Provide the (x, y) coordinate of the cell's center where the given text is located.  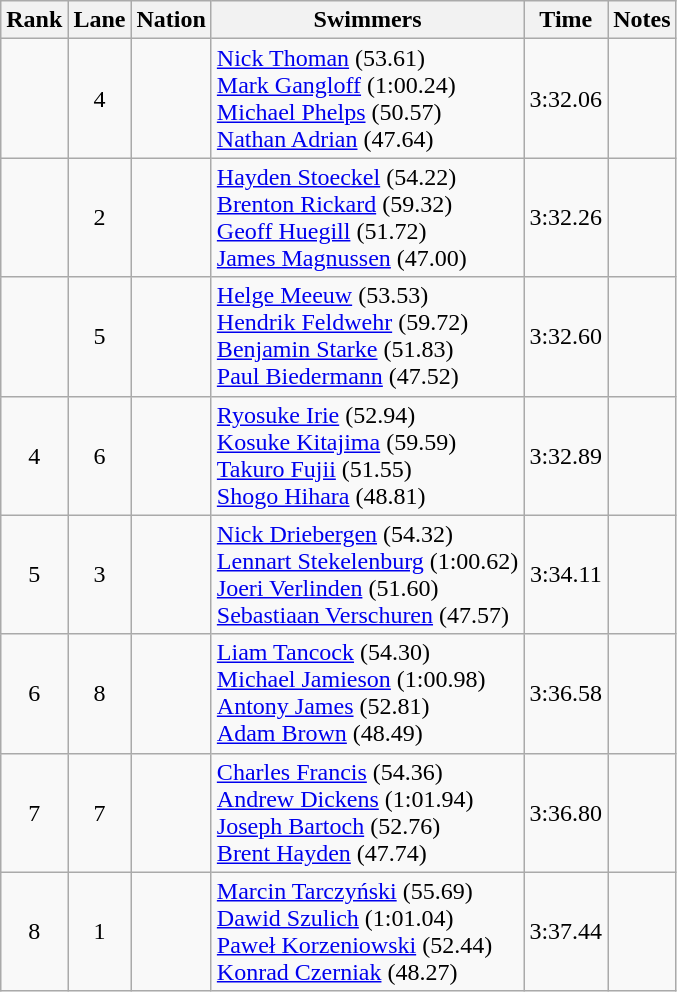
3:32.26 (566, 218)
3 (100, 574)
Liam Tancock (54.30)Michael Jamieson (1:00.98)Antony James (52.81)Adam Brown (48.49) (368, 694)
Notes (642, 20)
3:36.58 (566, 694)
2 (100, 218)
3:34.11 (566, 574)
Helge Meeuw (53.53)Hendrik Feldwehr (59.72)Benjamin Starke (51.83)Paul Biedermann (47.52) (368, 336)
3:32.89 (566, 456)
Nation (171, 20)
Marcin Tarczyński (55.69)Dawid Szulich (1:01.04)Paweł Korzeniowski (52.44)Konrad Czerniak (48.27) (368, 932)
Nick Driebergen (54.32)Lennart Stekelenburg (1:00.62)Joeri Verlinden (51.60)Sebastiaan Verschuren (47.57) (368, 574)
Lane (100, 20)
Time (566, 20)
3:37.44 (566, 932)
Rank (34, 20)
Ryosuke Irie (52.94)Kosuke Kitajima (59.59)Takuro Fujii (51.55)Shogo Hihara (48.81) (368, 456)
Swimmers (368, 20)
3:36.80 (566, 812)
1 (100, 932)
3:32.60 (566, 336)
Nick Thoman (53.61)Mark Gangloff (1:00.24)Michael Phelps (50.57)Nathan Adrian (47.64) (368, 98)
Hayden Stoeckel (54.22)Brenton Rickard (59.32)Geoff Huegill (51.72)James Magnussen (47.00) (368, 218)
3:32.06 (566, 98)
Charles Francis (54.36)Andrew Dickens (1:01.94)Joseph Bartoch (52.76)Brent Hayden (47.74) (368, 812)
